Pinpoint the cell where the given text exists, returning its (x, y) midpoint coordinate. 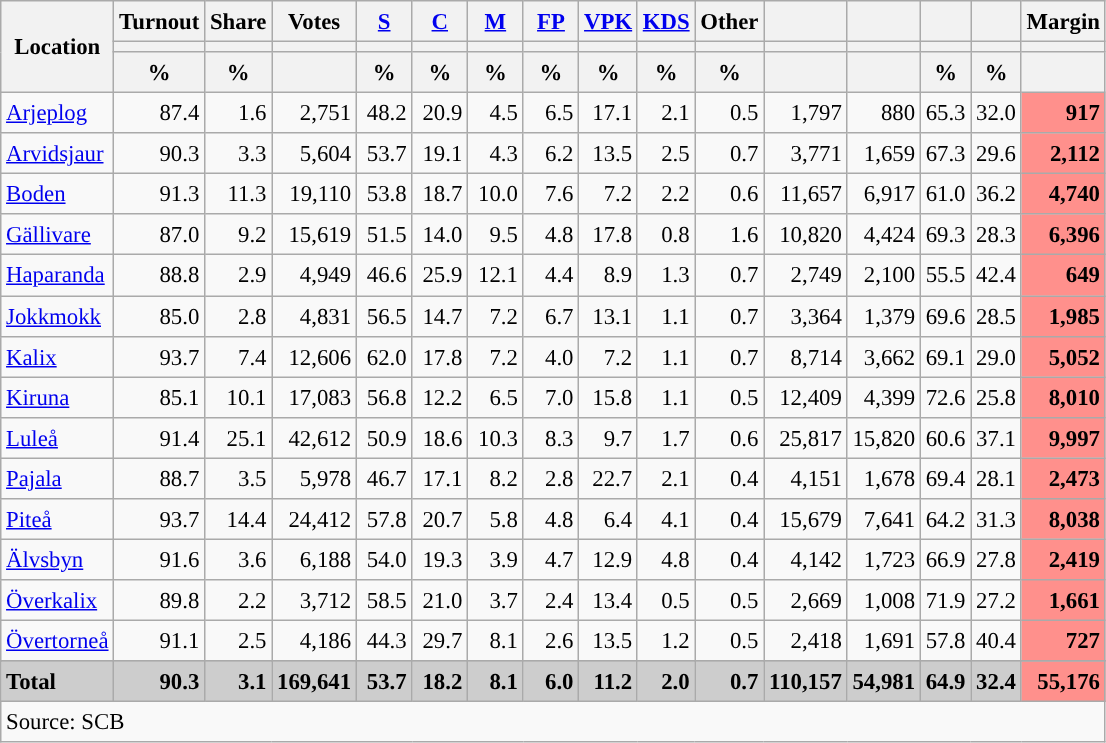
3.1 (238, 682)
13.4 (608, 600)
88.8 (160, 276)
Kiruna (58, 398)
67.3 (945, 154)
15,820 (884, 438)
7.6 (551, 194)
18.7 (440, 194)
3.6 (238, 560)
19.1 (440, 154)
1,985 (1063, 316)
42.4 (996, 276)
Övertorneå (58, 640)
1.7 (666, 438)
11.3 (238, 194)
8.3 (551, 438)
27.8 (996, 560)
21.0 (440, 600)
Älvsbyn (58, 560)
2,751 (314, 114)
22.7 (608, 478)
VPK (608, 22)
91.4 (160, 438)
1,797 (806, 114)
110,157 (806, 682)
85.1 (160, 398)
Boden (58, 194)
12.2 (440, 398)
29.6 (996, 154)
917 (1063, 114)
62.0 (384, 356)
5,604 (314, 154)
4,399 (884, 398)
85.0 (160, 316)
64.9 (945, 682)
65.3 (945, 114)
8.2 (496, 478)
9,997 (1063, 438)
KDS (666, 22)
14.0 (440, 234)
87.4 (160, 114)
24,412 (314, 520)
6,396 (1063, 234)
91.1 (160, 640)
Pajala (58, 478)
S (384, 22)
69.1 (945, 356)
1,691 (884, 640)
27.2 (996, 600)
9.2 (238, 234)
10.1 (238, 398)
46.6 (384, 276)
8,010 (1063, 398)
4,740 (1063, 194)
28.1 (996, 478)
48.2 (384, 114)
1,008 (884, 600)
649 (1063, 276)
20.7 (440, 520)
3.3 (238, 154)
2.4 (551, 600)
6.0 (551, 682)
727 (1063, 640)
C (440, 22)
89.8 (160, 600)
Haparanda (58, 276)
0.8 (666, 234)
25.1 (238, 438)
Margin (1063, 22)
Kalix (58, 356)
1.3 (666, 276)
9.7 (608, 438)
3,662 (884, 356)
3,712 (314, 600)
91.6 (160, 560)
7.0 (551, 398)
53.8 (384, 194)
3.9 (496, 560)
14.7 (440, 316)
4,186 (314, 640)
28.5 (996, 316)
72.6 (945, 398)
2,749 (806, 276)
51.5 (384, 234)
61.0 (945, 194)
14.4 (238, 520)
Jokkmokk (58, 316)
1,678 (884, 478)
5,978 (314, 478)
69.6 (945, 316)
Source: SCB (554, 722)
4.7 (551, 560)
29.7 (440, 640)
4.0 (551, 356)
12.1 (496, 276)
11,657 (806, 194)
42,612 (314, 438)
5.8 (496, 520)
10.3 (496, 438)
69.4 (945, 478)
4,949 (314, 276)
64.2 (945, 520)
4,831 (314, 316)
Location (58, 47)
20.9 (440, 114)
8.9 (608, 276)
12,409 (806, 398)
Other (730, 22)
1,661 (1063, 600)
3,364 (806, 316)
880 (884, 114)
3.7 (496, 600)
71.9 (945, 600)
4,424 (884, 234)
55.5 (945, 276)
169,641 (314, 682)
6,917 (884, 194)
69.3 (945, 234)
Luleå (58, 438)
Votes (314, 22)
2,112 (1063, 154)
9.5 (496, 234)
87.0 (160, 234)
Total (58, 682)
Share (238, 22)
M (496, 22)
88.7 (160, 478)
66.9 (945, 560)
12.9 (608, 560)
7,641 (884, 520)
32.0 (996, 114)
36.2 (996, 194)
4.4 (551, 276)
Gällivare (58, 234)
1,379 (884, 316)
29.0 (996, 356)
Arvidsjaur (58, 154)
8,038 (1063, 520)
10,820 (806, 234)
5,052 (1063, 356)
8,714 (806, 356)
11.2 (608, 682)
50.9 (384, 438)
6.2 (551, 154)
10.0 (496, 194)
91.3 (160, 194)
1,659 (884, 154)
6.4 (608, 520)
4,142 (806, 560)
2.6 (551, 640)
4.3 (496, 154)
3,771 (806, 154)
1.2 (666, 640)
37.1 (996, 438)
54,981 (884, 682)
Turnout (160, 22)
Arjeplog (58, 114)
19.3 (440, 560)
4.1 (666, 520)
56.5 (384, 316)
4.5 (496, 114)
2,669 (806, 600)
25.8 (996, 398)
32.4 (996, 682)
2,473 (1063, 478)
7.4 (238, 356)
3.5 (238, 478)
Överkalix (58, 600)
56.8 (384, 398)
28.3 (996, 234)
18.2 (440, 682)
58.5 (384, 600)
4,151 (806, 478)
2,418 (806, 640)
FP (551, 22)
6.7 (551, 316)
54.0 (384, 560)
60.6 (945, 438)
25.9 (440, 276)
17,083 (314, 398)
15,679 (806, 520)
13.1 (608, 316)
2,100 (884, 276)
25,817 (806, 438)
1,723 (884, 560)
12,606 (314, 356)
Piteå (58, 520)
55,176 (1063, 682)
46.7 (384, 478)
19,110 (314, 194)
18.6 (440, 438)
2,419 (1063, 560)
44.3 (384, 640)
2.9 (238, 276)
2.0 (666, 682)
6,188 (314, 560)
40.4 (996, 640)
31.3 (996, 520)
15.8 (608, 398)
15,619 (314, 234)
